From the cell containing the given text, extract its center point as [X, Y] coordinate. 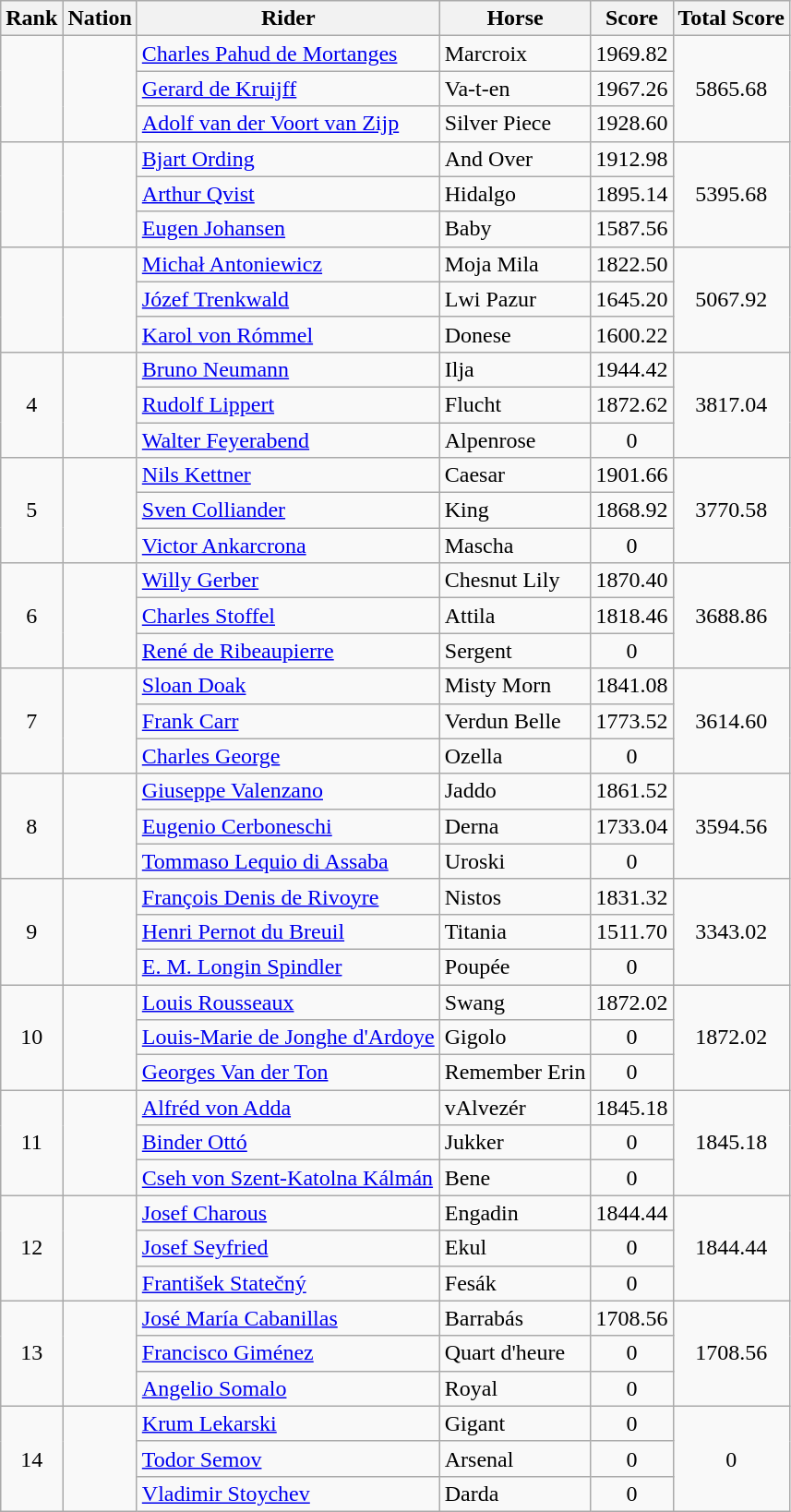
Uroski [515, 861]
Todor Semov [288, 1458]
Bjart Ording [288, 159]
Horse [515, 18]
Poupée [515, 966]
Swang [515, 1002]
1861.52 [631, 791]
Bene [515, 1178]
Attila [515, 616]
René de Ribeaupierre [288, 651]
Jukker [515, 1143]
Gerard de Kruijff [288, 89]
Lwi Pazur [515, 299]
José María Cabanillas [288, 1318]
13 [31, 1353]
7 [31, 721]
Sergent [515, 651]
Remember Erin [515, 1073]
Marcroix [515, 54]
Moja Mila [515, 264]
1587.56 [631, 229]
Baby [515, 229]
Royal [515, 1388]
8 [31, 826]
3688.86 [731, 616]
Adolf van der Voort van Zijp [288, 124]
Eugen Johansen [288, 229]
Misty Morn [515, 686]
Nils Kettner [288, 475]
6 [31, 616]
1967.26 [631, 89]
Bruno Neumann [288, 369]
Georges Van der Ton [288, 1073]
Hidalgo [515, 194]
1841.08 [631, 686]
Frank Carr [288, 721]
vAlvezér [515, 1108]
Josef Seyfried [288, 1248]
1733.04 [631, 826]
Gigolo [515, 1038]
And Over [515, 159]
Nistos [515, 896]
3343.02 [731, 931]
Rank [31, 18]
Louis-Marie de Jonghe d'Ardoye [288, 1038]
Józef Trenkwald [288, 299]
12 [31, 1248]
Flucht [515, 404]
Krum Lekarski [288, 1423]
Jaddo [515, 791]
Ekul [515, 1248]
Derna [515, 826]
Giuseppe Valenzano [288, 791]
Victor Ankarcrona [288, 546]
5067.92 [731, 299]
Walter Feyerabend [288, 440]
Arthur Qvist [288, 194]
Ozella [515, 756]
Josef Charous [288, 1213]
4 [31, 404]
1773.52 [631, 721]
Arsenal [515, 1458]
1511.70 [631, 931]
Alpenrose [515, 440]
Charles Stoffel [288, 616]
10 [31, 1037]
Ilja [515, 369]
Binder Ottó [288, 1143]
Michał Antoniewicz [288, 264]
1928.60 [631, 124]
9 [31, 931]
František Statečný [288, 1283]
Gigant [515, 1423]
1831.32 [631, 896]
Alfréd von Adda [288, 1108]
1969.82 [631, 54]
Mascha [515, 546]
1818.46 [631, 616]
3614.60 [731, 721]
1895.14 [631, 194]
1822.50 [631, 264]
Tommaso Lequio di Assaba [288, 861]
Va-t-en [515, 89]
Darda [515, 1494]
5395.68 [731, 194]
Francisco Giménez [288, 1353]
Karol von Rómmel [288, 334]
Nation [100, 18]
1868.92 [631, 510]
Total Score [731, 18]
Sven Colliander [288, 510]
1645.20 [631, 299]
Fesák [515, 1283]
1912.98 [631, 159]
1901.66 [631, 475]
1600.22 [631, 334]
Quart d'heure [515, 1353]
1872.62 [631, 404]
Engadin [515, 1213]
Donese [515, 334]
Rider [288, 18]
1944.42 [631, 369]
3817.04 [731, 404]
Chesnut Lily [515, 581]
11 [31, 1143]
Verdun Belle [515, 721]
Titania [515, 931]
Angelio Somalo [288, 1388]
Rudolf Lippert [288, 404]
Louis Rousseaux [288, 1002]
3770.58 [731, 510]
Charles George [288, 756]
Charles Pahud de Mortanges [288, 54]
Eugenio Cerboneschi [288, 826]
5865.68 [731, 89]
Vladimir Stoychev [288, 1494]
5 [31, 510]
Silver Piece [515, 124]
King [515, 510]
Barrabás [515, 1318]
Henri Pernot du Breuil [288, 931]
Cseh von Szent-Katolna Kálmán [288, 1178]
Score [631, 18]
3594.56 [731, 826]
Willy Gerber [288, 581]
E. M. Longin Spindler [288, 966]
Caesar [515, 475]
Sloan Doak [288, 686]
François Denis de Rivoyre [288, 896]
14 [31, 1458]
1870.40 [631, 581]
